Return the (x, y) coordinate for the center point of the cell that contains the specified text.  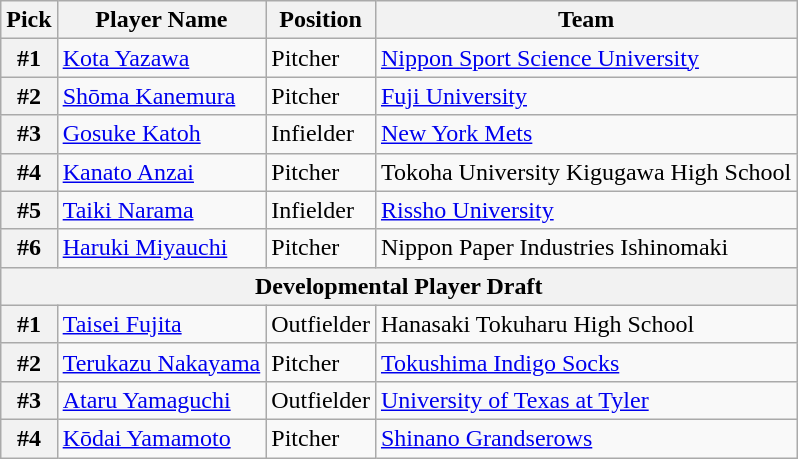
Haruki Miyauchi (162, 248)
Rissho University (586, 210)
Team (586, 20)
Kota Yazawa (162, 58)
Nippon Sport Science University (586, 58)
Shōma Kanemura (162, 96)
University of Texas at Tyler (586, 400)
Developmental Player Draft (399, 286)
Position (321, 20)
Hanasaki Tokuharu High School (586, 324)
Nippon Paper Industries Ishinomaki (586, 248)
Tokoha University Kigugawa High School (586, 172)
Shinano Grandserows (586, 438)
#6 (29, 248)
Taisei Fujita (162, 324)
Taiki Narama (162, 210)
Gosuke Katoh (162, 134)
Terukazu Nakayama (162, 362)
Kōdai Yamamoto (162, 438)
Tokushima Indigo Socks (586, 362)
#5 (29, 210)
New York Mets (586, 134)
Ataru Yamaguchi (162, 400)
Kanato Anzai (162, 172)
Player Name (162, 20)
Pick (29, 20)
Fuji University (586, 96)
